Output the [X, Y] coordinate of the center of the cell containing the given text.  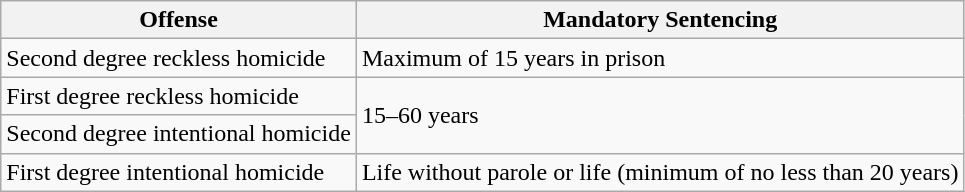
First degree reckless homicide [179, 96]
Offense [179, 20]
First degree intentional homicide [179, 172]
Mandatory Sentencing [660, 20]
Maximum of 15 years in prison [660, 58]
Second degree reckless homicide [179, 58]
15–60 years [660, 115]
Life without parole or life (minimum of no less than 20 years) [660, 172]
Second degree intentional homicide [179, 134]
